Output the [X, Y] coordinate of the center of the cell containing the given text.  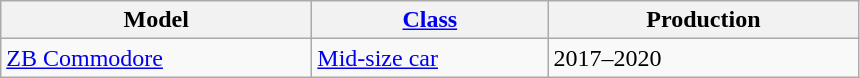
Production [704, 20]
Mid-size car [430, 58]
Model [156, 20]
Class [430, 20]
2017–2020 [704, 58]
ZB Commodore [156, 58]
